Provide the (X, Y) coordinate of the cell's center where the given text is located.  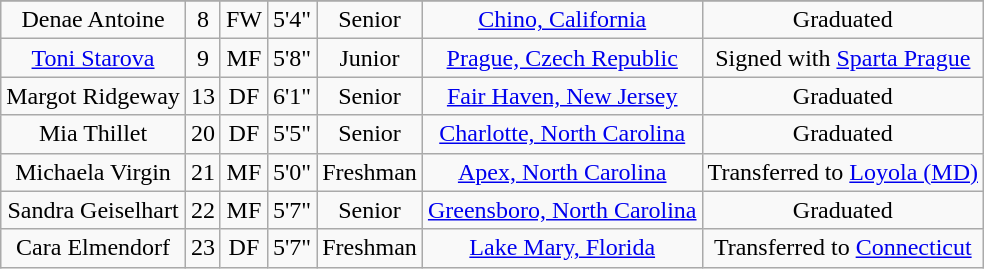
Apex, North Carolina (562, 172)
Junior (370, 58)
9 (202, 58)
20 (202, 134)
Margot Ridgeway (94, 96)
21 (202, 172)
Lake Mary, Florida (562, 248)
Toni Starova (94, 58)
Mia Thillet (94, 134)
Charlotte, North Carolina (562, 134)
Fair Haven, New Jersey (562, 96)
5'4" (292, 20)
Prague, Czech Republic (562, 58)
Sandra Geiselhart (94, 210)
Denae Antoine (94, 20)
23 (202, 248)
Transferred to Loyola (MD) (842, 172)
5'0" (292, 172)
FW (244, 20)
Greensboro, North Carolina (562, 210)
6'1" (292, 96)
Transferred to Connecticut (842, 248)
8 (202, 20)
Cara Elmendorf (94, 248)
Michaela Virgin (94, 172)
5'8" (292, 58)
Chino, California (562, 20)
22 (202, 210)
5'5" (292, 134)
13 (202, 96)
Signed with Sparta Prague (842, 58)
